Locate the cell with the specified text and output its [X, Y] center coordinate. 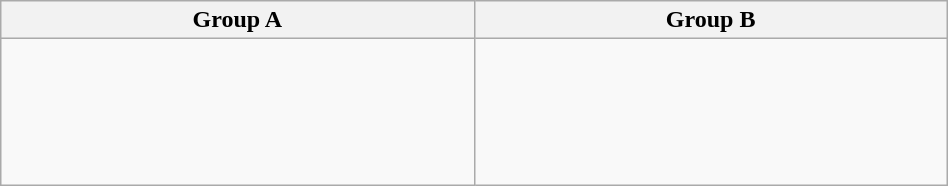
Group A [238, 20]
Group B [710, 20]
